Pinpoint the cell where the given text exists, returning its [X, Y] midpoint coordinate. 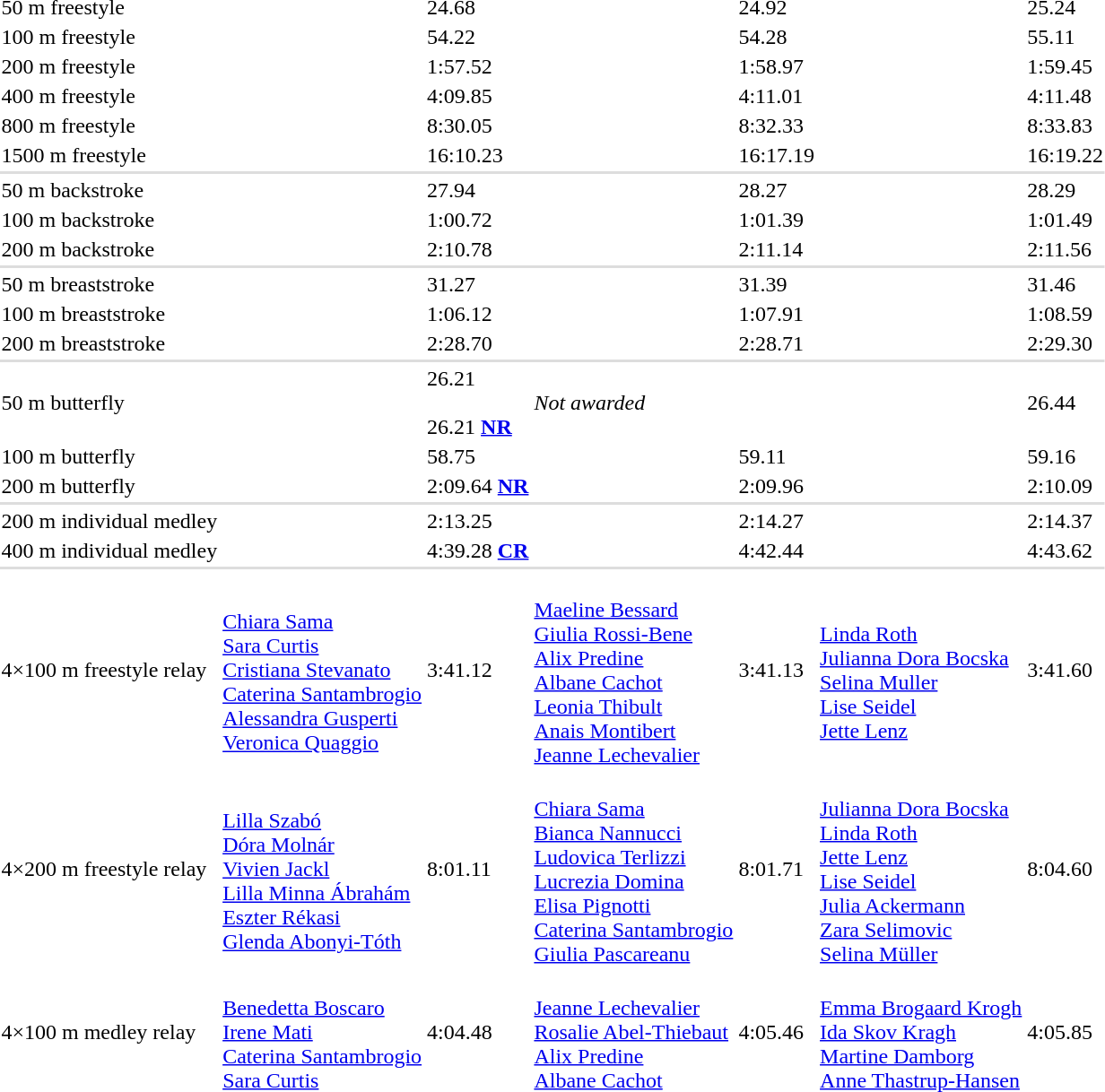
31.46 [1066, 284]
50 m backstroke [109, 190]
4:11.01 [777, 96]
28.29 [1066, 190]
100 m backstroke [109, 220]
1:58.97 [777, 66]
16:17.19 [777, 155]
Maeline BessardGiulia Rossi-BeneAlix PredineAlbane CachotLeonia ThibultAnais MontibertJeanne Lechevalier [633, 671]
200 m backstroke [109, 249]
8:01.11 [478, 870]
2:13.25 [478, 521]
Julianna Dora BocskaLinda RothJette LenzLise SeidelJulia AckermannZara SelimovicSelina Müller [921, 870]
55.11 [1066, 37]
4×200 m freestyle relay [109, 870]
2:14.27 [777, 521]
16:10.23 [478, 155]
1500 m freestyle [109, 155]
1:57.52 [478, 66]
2:11.14 [777, 249]
59.11 [777, 456]
16:19.22 [1066, 155]
Chiara SamaSara CurtisCristiana StevanatoCaterina SantambrogioAlessandra GuspertiVeronica Quaggio [323, 671]
4:11.48 [1066, 96]
3:41.60 [1066, 671]
2:10.09 [1066, 486]
200 m butterfly [109, 486]
4×100 m freestyle relay [109, 671]
1:59.45 [1066, 66]
2:14.37 [1066, 521]
1:01.39 [777, 220]
2:29.30 [1066, 343]
100 m freestyle [109, 37]
26.44 [1066, 403]
Lilla SzabóDóra MolnárVivien JacklLilla Minna ÁbrahámEszter RékasiGlenda Abonyi-Tóth [323, 870]
Linda RothJulianna Dora BocskaSelina MullerLise SeidelJette Lenz [921, 671]
4:09.85 [478, 96]
4:43.62 [1066, 550]
8:33.83 [1066, 126]
54.28 [777, 37]
1:00.72 [478, 220]
200 m individual medley [109, 521]
2:28.71 [777, 343]
8:04.60 [1066, 870]
Chiara SamaBianca NannucciLudovica TerlizziLucrezia DominaElisa PignottiCaterina SantambrogioGiulia Pascareanu [633, 870]
1:06.12 [478, 314]
3:41.13 [777, 671]
26.2126.21 NR [478, 403]
31.27 [478, 284]
2:11.56 [1066, 249]
1:08.59 [1066, 314]
2:09.64 NR [478, 486]
28.27 [777, 190]
200 m freestyle [109, 66]
4:39.28 CR [478, 550]
2:28.70 [478, 343]
1:07.91 [777, 314]
200 m breaststroke [109, 343]
8:30.05 [478, 126]
Not awarded [633, 403]
100 m butterfly [109, 456]
59.16 [1066, 456]
50 m breaststroke [109, 284]
54.22 [478, 37]
1:01.49 [1066, 220]
3:41.12 [478, 671]
8:32.33 [777, 126]
50 m butterfly [109, 403]
2:10.78 [478, 249]
31.39 [777, 284]
800 m freestyle [109, 126]
100 m breaststroke [109, 314]
8:01.71 [777, 870]
4:42.44 [777, 550]
2:09.96 [777, 486]
400 m freestyle [109, 96]
400 m individual medley [109, 550]
27.94 [478, 190]
58.75 [478, 456]
